Detect which cell encompasses the target text, then output its (x, y) center coordinate. 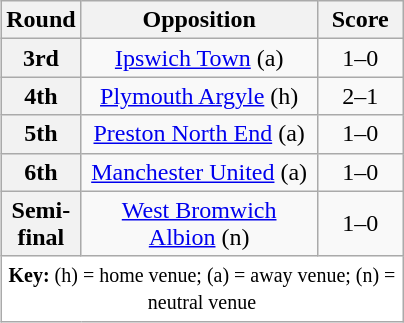
6th (41, 172)
Round (41, 20)
Preston North End (a) (199, 134)
2–1 (360, 96)
5th (41, 134)
Opposition (199, 20)
Manchester United (a) (199, 172)
Ipswich Town (a) (199, 58)
3rd (41, 58)
4th (41, 96)
Semi-final (41, 224)
West Bromwich Albion (n) (199, 224)
Score (360, 20)
Plymouth Argyle (h) (199, 96)
Key: (h) = home venue; (a) = away venue; (n) = neutral venue (202, 288)
